Scan for the cell matching the given text and deliver its (x, y) coordinate at center. 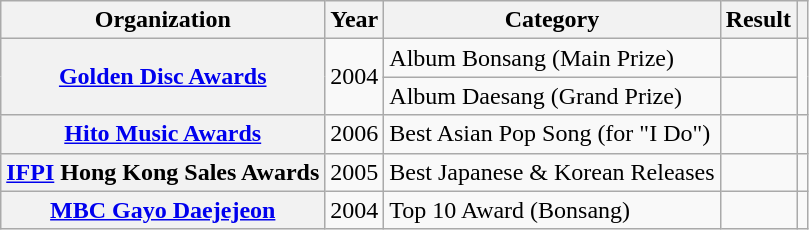
IFPI Hong Kong Sales Awards (163, 172)
Top 10 Award (Bonsang) (552, 210)
Album Bonsang (Main Prize) (552, 58)
Year (354, 20)
2006 (354, 134)
MBC Gayo Daejejeon (163, 210)
Best Japanese & Korean Releases (552, 172)
Best Asian Pop Song (for "I Do") (552, 134)
Hito Music Awards (163, 134)
Result (758, 20)
Organization (163, 20)
Album Daesang (Grand Prize) (552, 96)
2005 (354, 172)
Golden Disc Awards (163, 77)
Category (552, 20)
